Find where the given text appears and provide that cell's center as [X, Y] coordinate. 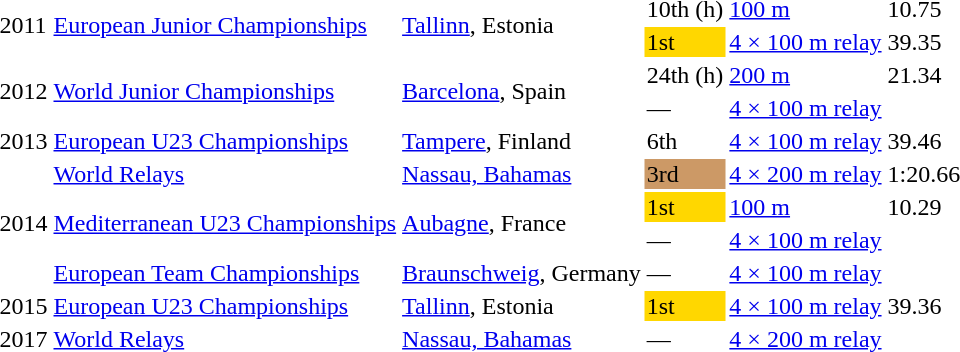
Barcelona, Spain [522, 92]
100 m [806, 207]
Aubagne, France [522, 224]
Tallinn, Estonia [522, 306]
24th (h) [685, 75]
Nassau, Bahamas [522, 174]
Braunschweig, Germany [522, 273]
Mediterranean U23 Championships [225, 224]
4 × 200 m relay [806, 174]
World Relays [225, 174]
3rd [685, 174]
Tampere, Finland [522, 141]
European Team Championships [225, 273]
6th [685, 141]
200 m [806, 75]
World Junior Championships [225, 92]
